Provide the [x, y] coordinate of the cell's center where the given text is located.  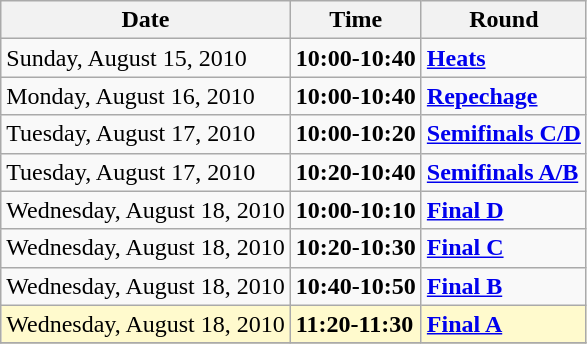
10:00-10:20 [356, 134]
Final C [504, 248]
10:20-10:30 [356, 248]
10:00-10:10 [356, 210]
Round [504, 20]
Semifinals A/B [504, 172]
Sunday, August 15, 2010 [146, 58]
Monday, August 16, 2010 [146, 96]
10:20-10:40 [356, 172]
Semifinals C/D [504, 134]
Repechage [504, 96]
10:40-10:50 [356, 286]
Final D [504, 210]
Final B [504, 286]
Date [146, 20]
11:20-11:30 [356, 324]
Final A [504, 324]
Time [356, 20]
Heats [504, 58]
